For the text-containing cell, return its midpoint in (x, y) coordinate format. 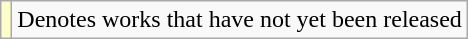
Denotes works that have not yet been released (240, 20)
